Detect which cell encompasses the target text, then output its [x, y] center coordinate. 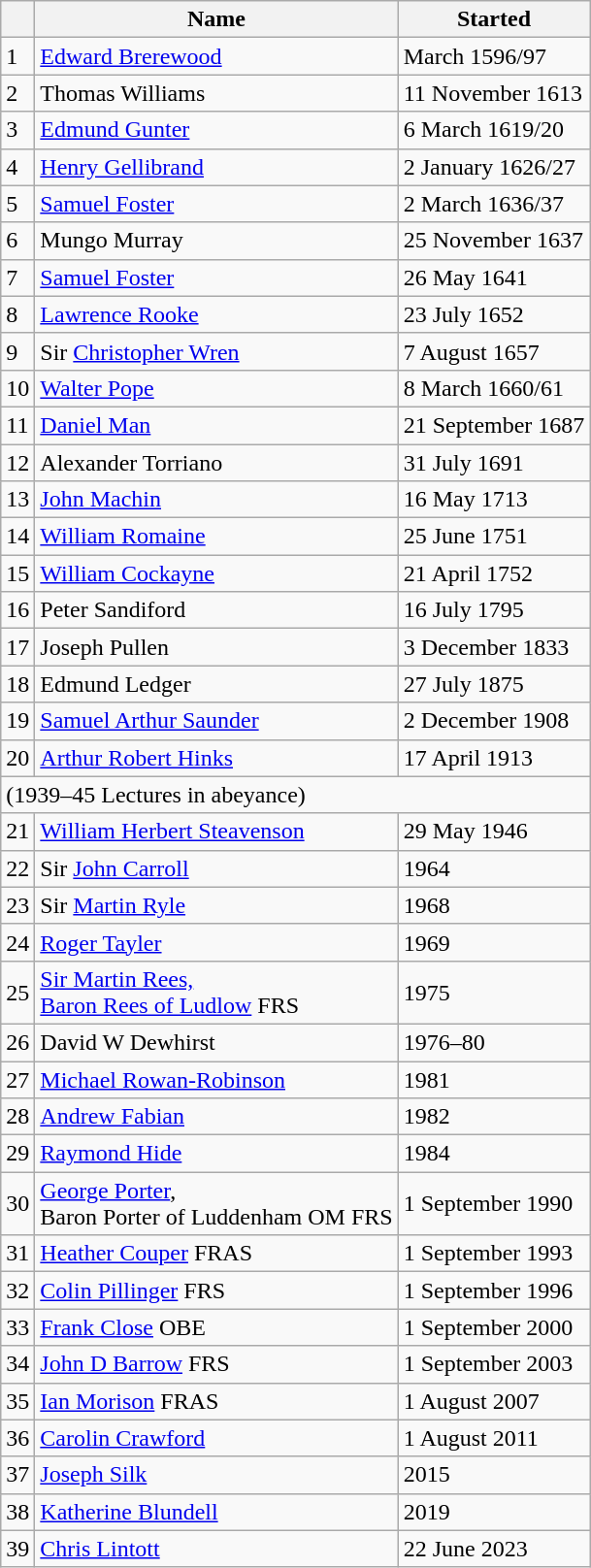
11 November 1613 [494, 93]
Arthur Robert Hinks [216, 758]
1975 [494, 992]
Edward Brerewood [216, 56]
17 [17, 647]
Thomas Williams [216, 93]
13 [17, 500]
1982 [494, 1117]
William Cockayne [216, 573]
1968 [494, 905]
4 [17, 167]
Name [216, 19]
2 March 1636/37 [494, 204]
35 [17, 1401]
9 [17, 351]
2015 [494, 1475]
George Porter, Baron Porter of Luddenham OM FRS [216, 1203]
John Machin [216, 500]
18 [17, 684]
22 June 2023 [494, 1549]
Daniel Man [216, 425]
19 [17, 721]
16 July 1795 [494, 610]
15 [17, 573]
37 [17, 1475]
Ian Morison FRAS [216, 1401]
23 [17, 905]
Joseph Silk [216, 1475]
21 April 1752 [494, 573]
3 December 1833 [494, 647]
14 [17, 537]
Henry Gellibrand [216, 167]
21 [17, 832]
Mungo Murray [216, 241]
Started [494, 19]
25 June 1751 [494, 537]
Sir Martin Ryle [216, 905]
26 [17, 1042]
1 August 2011 [494, 1438]
7 August 1657 [494, 351]
17 April 1913 [494, 758]
1 September 2003 [494, 1364]
Heather Couper FRAS [216, 1254]
1984 [494, 1154]
Andrew Fabian [216, 1117]
27 July 1875 [494, 684]
2 [17, 93]
William Herbert Steavenson [216, 832]
1981 [494, 1080]
36 [17, 1438]
Walter Pope [216, 388]
Samuel Arthur Saunder [216, 721]
39 [17, 1549]
16 May 1713 [494, 500]
28 [17, 1117]
1976–80 [494, 1042]
March 1596/97 [494, 56]
31 [17, 1254]
John D Barrow FRS [216, 1364]
1 September 2000 [494, 1327]
32 [17, 1290]
Katherine Blundell [216, 1512]
24 [17, 942]
Edmund Ledger [216, 684]
William Romaine [216, 537]
20 [17, 758]
Frank Close OBE [216, 1327]
33 [17, 1327]
Lawrence Rooke [216, 314]
1 [17, 56]
6 March 1619/20 [494, 130]
Michael Rowan-Robinson [216, 1080]
2019 [494, 1512]
Edmund Gunter [216, 130]
21 September 1687 [494, 425]
38 [17, 1512]
10 [17, 388]
34 [17, 1364]
Carolin Crawford [216, 1438]
Sir Christopher Wren [216, 351]
1 August 2007 [494, 1401]
25 November 1637 [494, 241]
Roger Tayler [216, 942]
1969 [494, 942]
Alexander Torriano [216, 463]
7 [17, 278]
30 [17, 1203]
1 September 1996 [494, 1290]
29 [17, 1154]
Raymond Hide [216, 1154]
16 [17, 610]
8 [17, 314]
Sir John Carroll [216, 868]
David W Dewhirst [216, 1042]
Colin Pillinger FRS [216, 1290]
Peter Sandiford [216, 610]
29 May 1946 [494, 832]
Chris Lintott [216, 1549]
1964 [494, 868]
22 [17, 868]
2 December 1908 [494, 721]
31 July 1691 [494, 463]
2 January 1626/27 [494, 167]
12 [17, 463]
5 [17, 204]
1 September 1993 [494, 1254]
1 September 1990 [494, 1203]
Sir Martin Rees,Baron Rees of Ludlow FRS [216, 992]
23 July 1652 [494, 314]
11 [17, 425]
(1939–45 Lectures in abeyance) [295, 795]
6 [17, 241]
27 [17, 1080]
25 [17, 992]
8 March 1660/61 [494, 388]
26 May 1641 [494, 278]
Joseph Pullen [216, 647]
3 [17, 130]
